Provide the (x, y) coordinate of the cell's center where the given text is located.  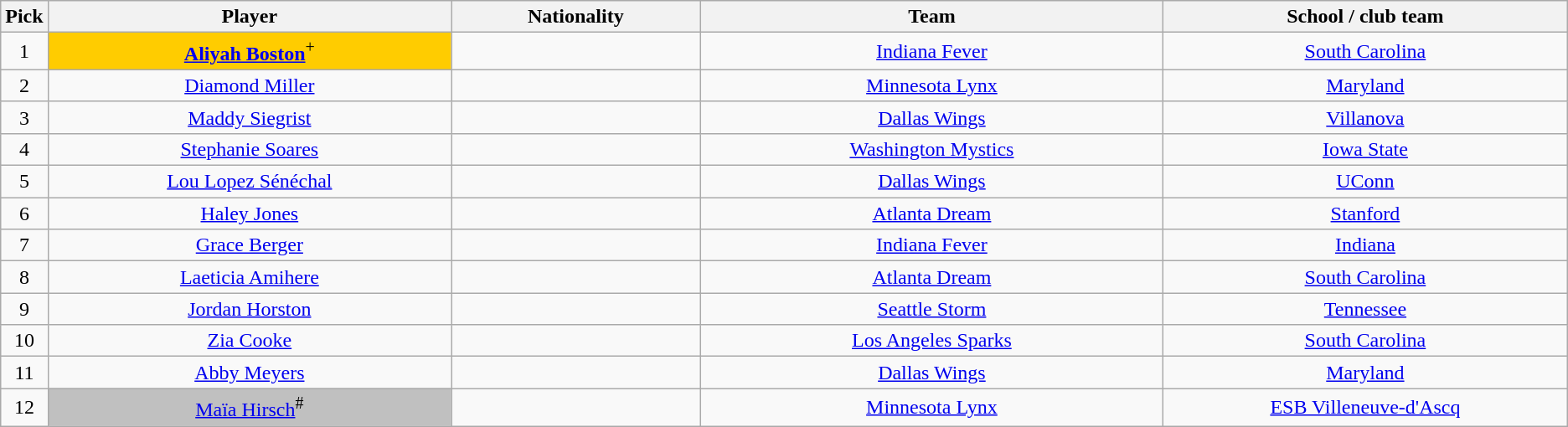
5 (24, 182)
11 (24, 373)
Los Angeles Sparks (931, 341)
Team (931, 17)
6 (24, 213)
Maïa Hirsch# (250, 407)
ESB Villeneuve-d'Ascq (1365, 407)
10 (24, 341)
Haley Jones (250, 213)
Pick (24, 17)
7 (24, 245)
Indiana (1365, 245)
Stanford (1365, 213)
1 (24, 52)
Lou Lopez Sénéchal (250, 182)
Player (250, 17)
Nationality (576, 17)
4 (24, 149)
Jordan Horston (250, 309)
2 (24, 85)
UConn (1365, 182)
Stephanie Soares (250, 149)
Maddy Siegrist (250, 117)
12 (24, 407)
Iowa State (1365, 149)
Aliyah Boston+ (250, 52)
Washington Mystics (931, 149)
Abby Meyers (250, 373)
Diamond Miller (250, 85)
Laeticia Amihere (250, 277)
9 (24, 309)
Villanova (1365, 117)
Zia Cooke (250, 341)
Seattle Storm (931, 309)
3 (24, 117)
Grace Berger (250, 245)
School / club team (1365, 17)
8 (24, 277)
Tennessee (1365, 309)
